Identify which cell holds the provided text, then report its [x, y] central coordinate. 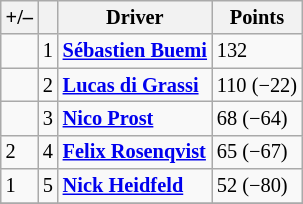
+/– [20, 17]
Sébastien Buemi [135, 51]
Nick Heidfeld [135, 186]
3 [48, 118]
Points [257, 17]
5 [48, 186]
Lucas di Grassi [135, 85]
65 (−67) [257, 152]
52 (−80) [257, 186]
110 (−22) [257, 85]
Felix Rosenqvist [135, 152]
68 (−64) [257, 118]
Nico Prost [135, 118]
4 [48, 152]
132 [257, 51]
Driver [135, 17]
